Return the (X, Y) coordinate for the center point of the cell that contains the specified text.  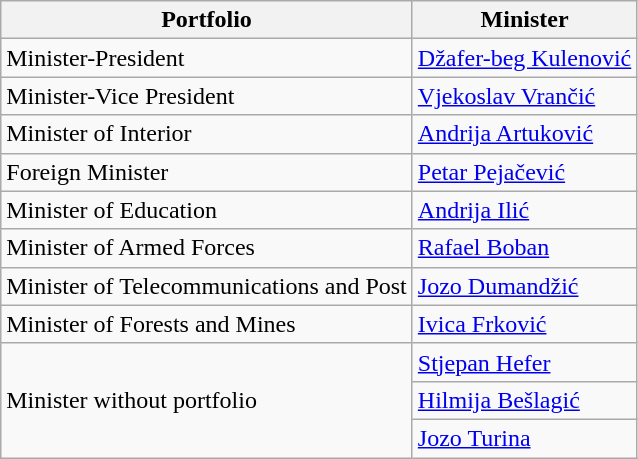
Hilmija Bešlagić (524, 400)
Minister of Telecommunications and Post (207, 286)
Vjekoslav Vrančić (524, 96)
Jozo Dumandžić (524, 286)
Minister-Vice President (207, 96)
Minister-President (207, 58)
Petar Pejačević (524, 172)
Andrija Ilić (524, 210)
Minister without portfolio (207, 400)
Stjepan Hefer (524, 362)
Andrija Artuković (524, 134)
Jozo Turina (524, 438)
Minister of Interior (207, 134)
Rafael Boban (524, 248)
Džafer-beg Kulenović (524, 58)
Minister of Forests and Mines (207, 324)
Minister of Education (207, 210)
Foreign Minister (207, 172)
Minister of Armed Forces (207, 248)
Minister (524, 20)
Portfolio (207, 20)
Ivica Frković (524, 324)
